From the cell containing the given text, extract its center point as [x, y] coordinate. 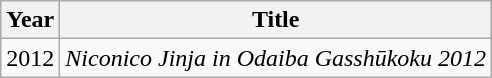
Year [30, 20]
Niconico Jinja in Odaiba Gasshūkoku 2012 [276, 58]
2012 [30, 58]
Title [276, 20]
